Locate the cell with the specified text and output its (x, y) center coordinate. 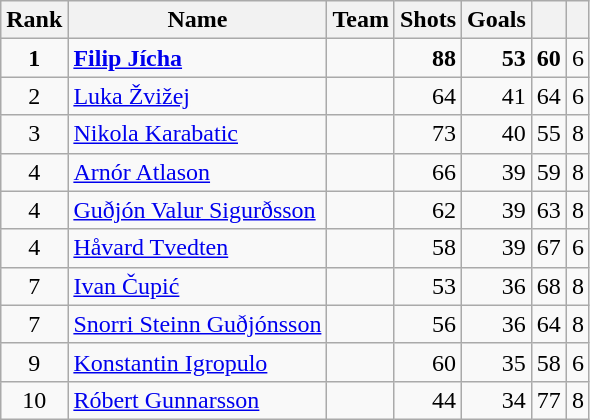
Ivan Čupić (198, 286)
63 (548, 210)
Nikola Karabatic (198, 134)
35 (497, 362)
Guðjón Valur Sigurðsson (198, 210)
40 (497, 134)
Name (198, 20)
44 (428, 400)
Konstantin Igropulo (198, 362)
59 (548, 172)
56 (428, 324)
34 (497, 400)
9 (34, 362)
Róbert Gunnarsson (198, 400)
Luka Žvižej (198, 96)
1 (34, 58)
62 (428, 210)
10 (34, 400)
Filip Jícha (198, 58)
2 (34, 96)
Snorri Steinn Guðjónsson (198, 324)
88 (428, 58)
67 (548, 248)
73 (428, 134)
Rank (34, 20)
3 (34, 134)
77 (548, 400)
68 (548, 286)
Håvard Tvedten (198, 248)
66 (428, 172)
55 (548, 134)
41 (497, 96)
Shots (428, 20)
Arnór Atlason (198, 172)
Team (361, 20)
Goals (497, 20)
